Extract the [x, y] coordinate from the center of the cell holding the provided text.  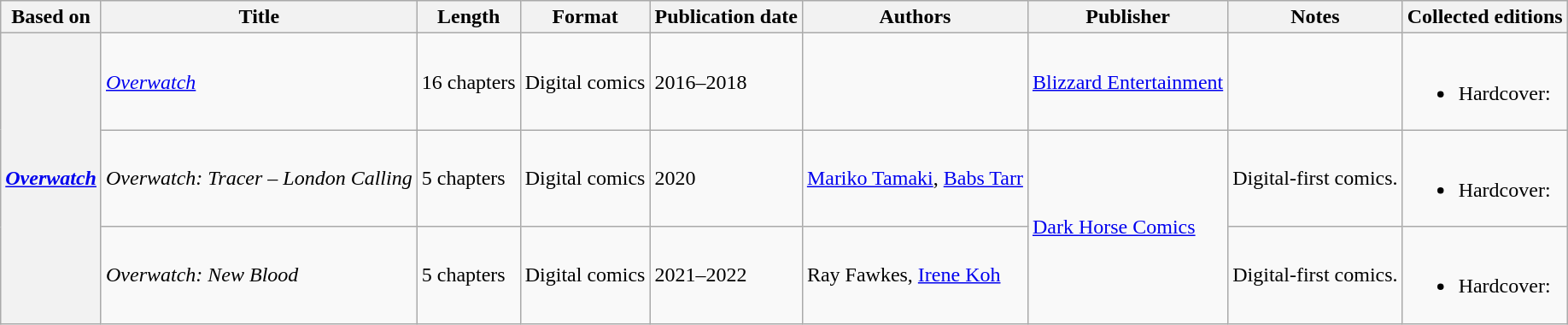
Blizzard Entertainment [1127, 82]
Format [585, 17]
Ray Fawkes, Irene Koh [915, 275]
Title [259, 17]
Overwatch: Tracer – London Calling [259, 178]
Collected editions [1484, 17]
Based on [51, 17]
2020 [726, 178]
Authors [915, 17]
2021–2022 [726, 275]
2016–2018 [726, 82]
Notes [1315, 17]
Length [468, 17]
Mariko Tamaki, Babs Tarr [915, 178]
Dark Horse Comics [1127, 227]
Publication date [726, 17]
Overwatch: New Blood [259, 275]
16 chapters [468, 82]
Publisher [1127, 17]
